Pinpoint the cell where the given text exists, returning its (x, y) midpoint coordinate. 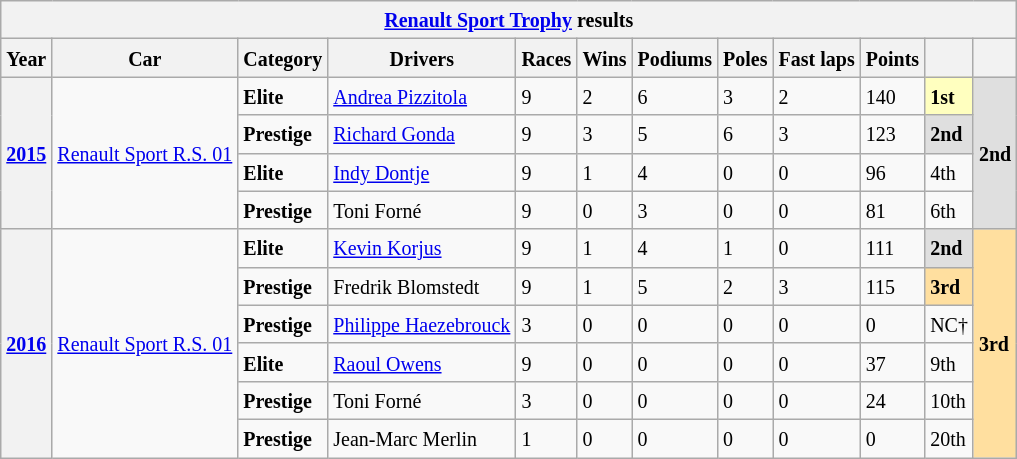
10th (950, 400)
24 (892, 400)
Year (26, 58)
20th (950, 438)
Renault Sport Trophy results (509, 20)
Richard Gonda (422, 134)
Philippe Haezebrouck (422, 324)
Indy Dontje (422, 172)
Category (283, 58)
140 (892, 96)
Car (145, 58)
123 (892, 134)
4th (950, 172)
Kevin Korjus (422, 248)
NC† (950, 324)
111 (892, 248)
Drivers (422, 58)
2015 (26, 153)
Andrea Pizzitola (422, 96)
96 (892, 172)
2016 (26, 343)
81 (892, 210)
115 (892, 286)
Races (546, 58)
Points (892, 58)
9th (950, 362)
Wins (604, 58)
1st (950, 96)
37 (892, 362)
Fast laps (816, 58)
Jean-Marc Merlin (422, 438)
Fredrik Blomstedt (422, 286)
Podiums (675, 58)
Poles (746, 58)
6th (950, 210)
Raoul Owens (422, 362)
